Locate the cell with the specified text and output its (X, Y) center coordinate. 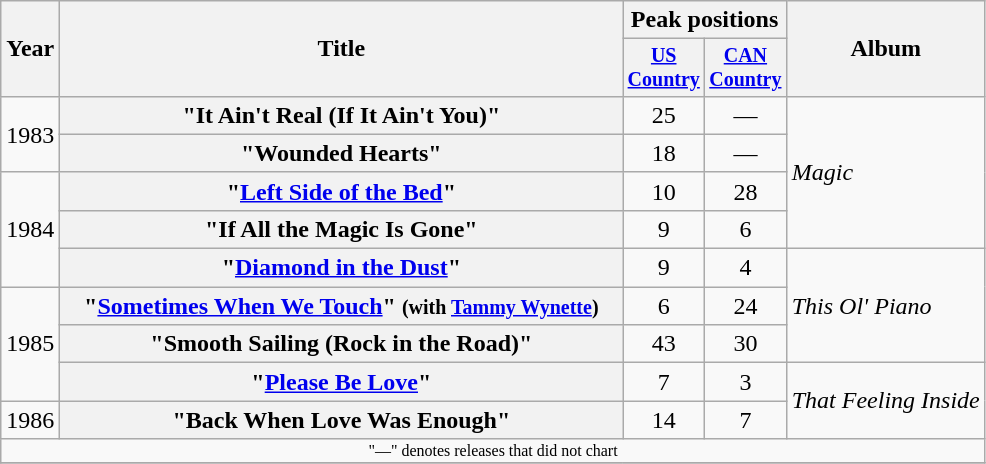
1984 (30, 229)
"If All the Magic Is Gone" (342, 229)
"Left Side of the Bed" (342, 191)
28 (746, 191)
"Sometimes When We Touch" (with Tammy Wynette) (342, 306)
30 (746, 344)
Magic (886, 172)
1986 (30, 420)
Peak positions (704, 20)
1983 (30, 134)
"—" denotes releases that did not chart (494, 451)
This Ol' Piano (886, 306)
4 (746, 268)
14 (664, 420)
That Feeling Inside (886, 401)
43 (664, 344)
24 (746, 306)
"Wounded Hearts" (342, 153)
1985 (30, 344)
Title (342, 49)
"It Ain't Real (If It Ain't You)" (342, 115)
CAN Country (746, 68)
"Smooth Sailing (Rock in the Road)" (342, 344)
Album (886, 49)
3 (746, 382)
10 (664, 191)
25 (664, 115)
"Please Be Love" (342, 382)
"Back When Love Was Enough" (342, 420)
18 (664, 153)
"Diamond in the Dust" (342, 268)
US Country (664, 68)
Year (30, 49)
